Scan for the cell matching the given text and deliver its (X, Y) coordinate at center. 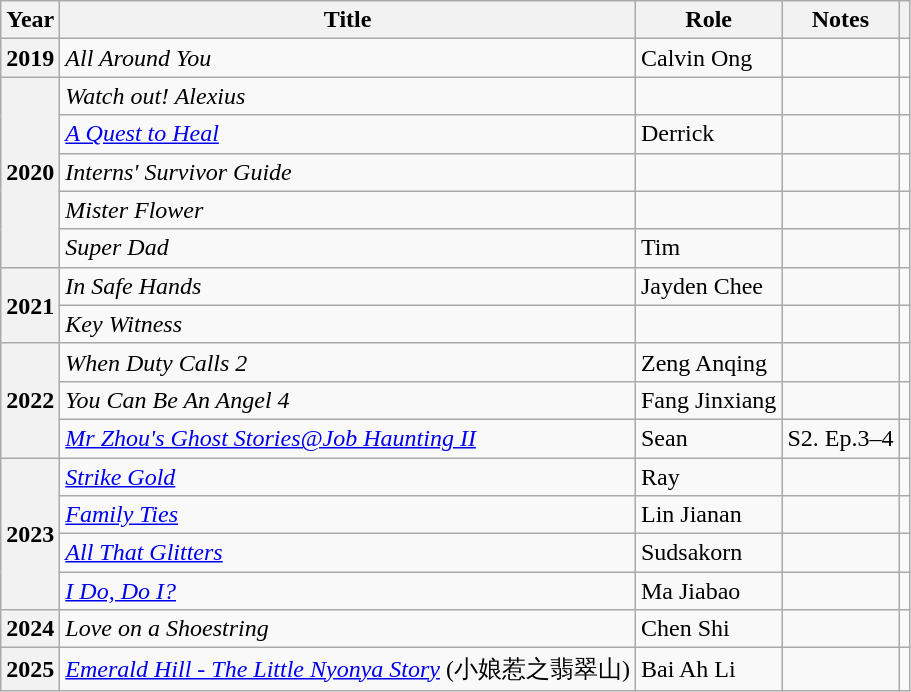
S2. Ep.3–4 (840, 438)
2019 (30, 58)
All Around You (348, 58)
Ma Jiabao (708, 591)
You Can Be An Angel 4 (348, 400)
Tim (708, 248)
Sean (708, 438)
Interns' Survivor Guide (348, 172)
Sudsakorn (708, 553)
2025 (30, 670)
In Safe Hands (348, 286)
Family Ties (348, 515)
Bai Ah Li (708, 670)
Chen Shi (708, 629)
All That Glitters (348, 553)
Strike Gold (348, 477)
Derrick (708, 134)
Zeng Anqing (708, 362)
Title (348, 20)
I Do, Do I? (348, 591)
Love on a Shoestring (348, 629)
2021 (30, 305)
Fang Jinxiang (708, 400)
When Duty Calls 2 (348, 362)
2022 (30, 400)
Emerald Hill - The Little Nyonya Story (小娘惹之翡翠山) (348, 670)
Lin Jianan (708, 515)
Key Witness (348, 324)
2024 (30, 629)
Year (30, 20)
A Quest to Heal (348, 134)
Mr Zhou's Ghost Stories@Job Haunting II (348, 438)
Mister Flower (348, 210)
Super Dad (348, 248)
Ray (708, 477)
2020 (30, 172)
Watch out! Alexius (348, 96)
Jayden Chee (708, 286)
Role (708, 20)
Notes (840, 20)
Calvin Ong (708, 58)
2023 (30, 534)
